From the cell containing the given text, extract its center point as [X, Y] coordinate. 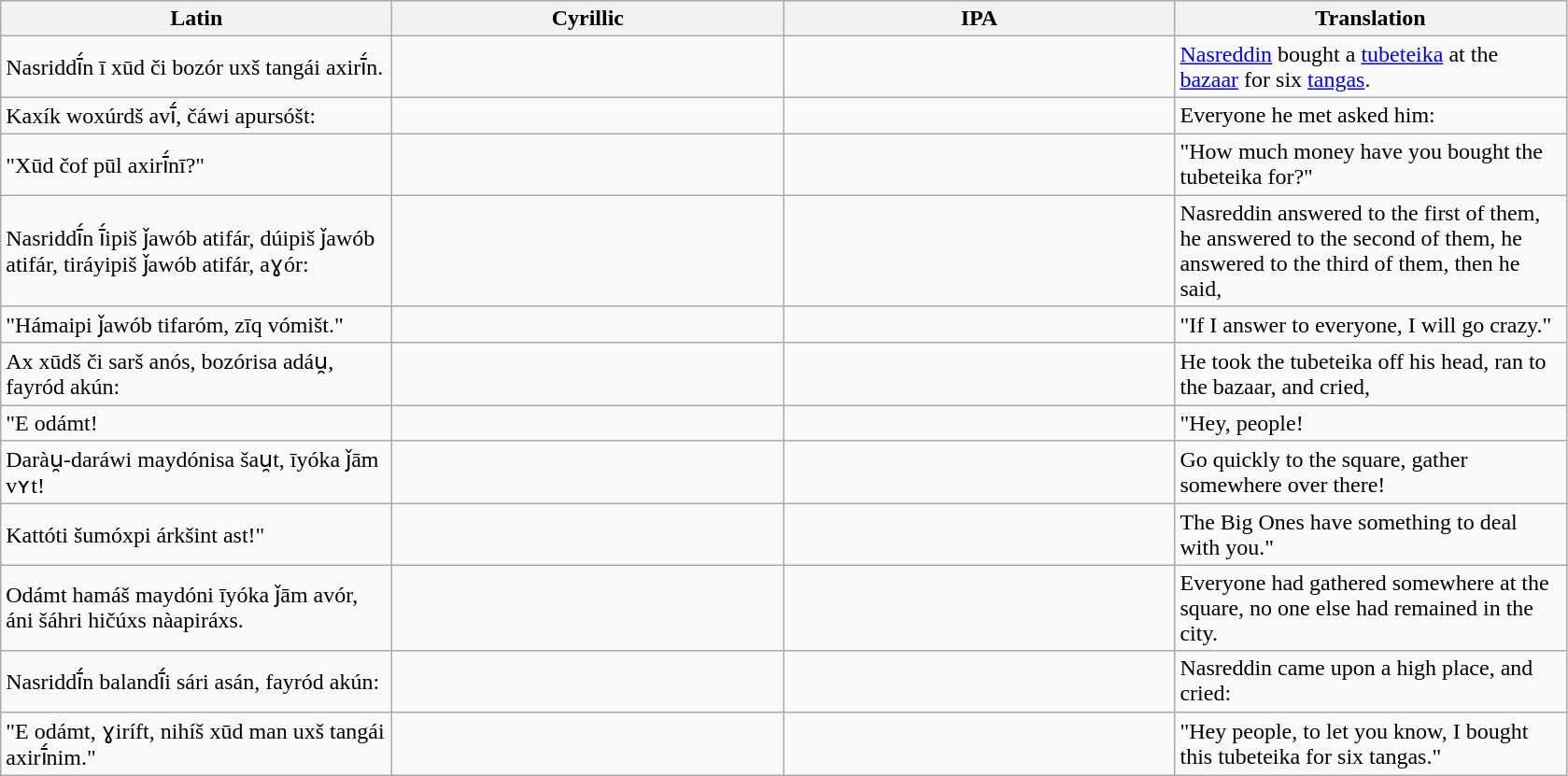
Ax xūdš či sarš anós, bozórisa adáu̯, fayród akún: [196, 374]
Everyone had gathered somewhere at the square, no one else had remained in the city. [1371, 608]
Kattóti šumóxpi árkšint ast!" [196, 534]
He took the tubeteika off his head, ran to the bazaar, and cried, [1371, 374]
Translation [1371, 19]
Odámt hamáš maydóni īyóka ǰām avór, áni šáhri hičúxs nàapiráxs. [196, 608]
"Xūd čof pūl axirī́nī?" [196, 164]
"Hey, people! [1371, 423]
Go quickly to the square, gather somewhere over there! [1371, 473]
"Hámaipi ǰawób tifaróm, zīq vómišt." [196, 325]
Daràu̯-daráwi maydónisa šau̯t, īyóka ǰām vʏt! [196, 473]
"How much money have you bought the tubeteika for?" [1371, 164]
Nasriddī́n balandī́i sári asán, fayród akún: [196, 682]
Latin [196, 19]
"E odámt, ɣiríft, nihíš xūd man uxš tangái axirī́nim." [196, 743]
"E odámt! [196, 423]
Everyone he met asked him: [1371, 116]
Nasriddī́n ī xūd či bozór uxš tangái axirī́n. [196, 67]
IPA [979, 19]
Nasreddin bought a tubeteika at the bazaar for six tangas. [1371, 67]
Nasriddī́n ī́ipiš ǰawób atifár, dúipiš ǰawób atifár, tiráyipiš ǰawób atifár, aɣór: [196, 250]
Nasreddin came upon a high place, and cried: [1371, 682]
Kaxík woxúrdš avī́, čáwi apursóšt: [196, 116]
The Big Ones have something to deal with you." [1371, 534]
"If I answer to everyone, I will go crazy." [1371, 325]
Cyrillic [588, 19]
"Hey people, to let you know, I bought this tubeteika for six tangas." [1371, 743]
Nasreddin answered to the first of them, he answered to the second of them, he answered to the third of them, then he said, [1371, 250]
